Detect which cell encompasses the target text, then output its (X, Y) center coordinate. 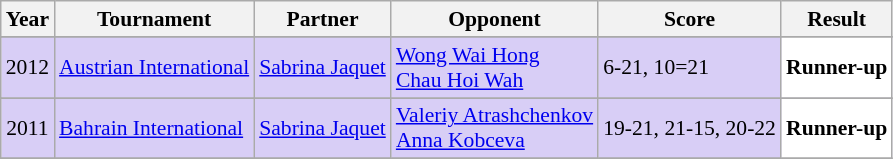
Wong Wai Hong Chau Hoi Wah (494, 68)
Bahrain International (154, 128)
2011 (28, 128)
19-21, 21-15, 20-22 (690, 128)
6-21, 10=21 (690, 68)
Result (836, 19)
Partner (322, 19)
2012 (28, 68)
Tournament (154, 19)
Opponent (494, 19)
Valeriy Atrashchenkov Anna Kobceva (494, 128)
Year (28, 19)
Score (690, 19)
Austrian International (154, 68)
